From the cell containing the given text, extract its center point as (X, Y) coordinate. 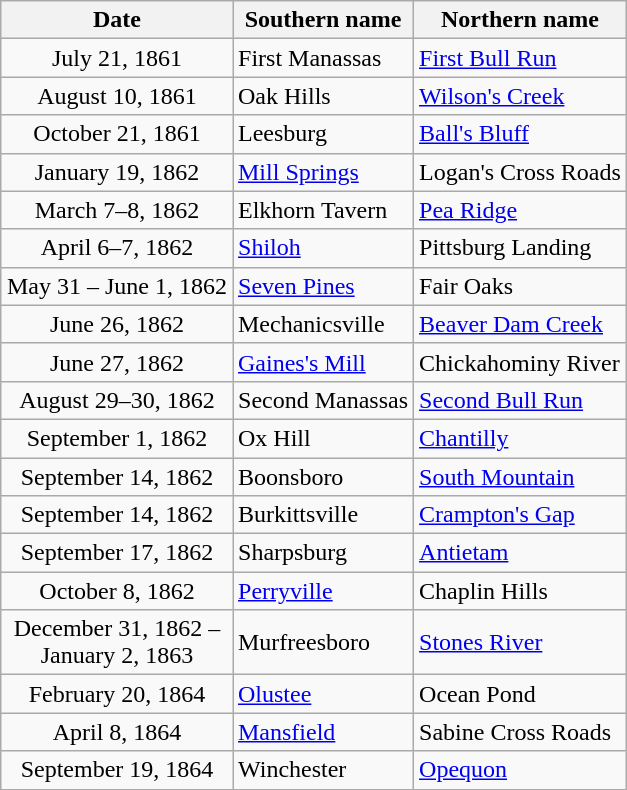
December 31, 1862 –January 2, 1863 (116, 642)
Leesburg (322, 134)
Mansfield (322, 732)
February 20, 1864 (116, 694)
Crampton's Gap (520, 515)
Boonsboro (322, 477)
Sabine Cross Roads (520, 732)
Beaver Dam Creek (520, 324)
September 17, 1862 (116, 553)
April 6–7, 1862 (116, 248)
Date (116, 20)
First Manassas (322, 58)
September 1, 1862 (116, 438)
June 27, 1862 (116, 362)
Pittsburg Landing (520, 248)
Shiloh (322, 248)
Fair Oaks (520, 286)
October 21, 1861 (116, 134)
January 19, 1862 (116, 172)
June 26, 1862 (116, 324)
Mill Springs (322, 172)
Ocean Pond (520, 694)
South Mountain (520, 477)
Second Manassas (322, 400)
Seven Pines (322, 286)
Elkhorn Tavern (322, 210)
May 31 – June 1, 1862 (116, 286)
September 19, 1864 (116, 770)
Ball's Bluff (520, 134)
August 10, 1861 (116, 96)
Pea Ridge (520, 210)
Olustee (322, 694)
April 8, 1864 (116, 732)
July 21, 1861 (116, 58)
Northern name (520, 20)
Mechanicsville (322, 324)
Ox Hill (322, 438)
Murfreesboro (322, 642)
Gaines's Mill (322, 362)
March 7–8, 1862 (116, 210)
Perryville (322, 591)
Logan's Cross Roads (520, 172)
First Bull Run (520, 58)
Chickahominy River (520, 362)
Southern name (322, 20)
Chaplin Hills (520, 591)
Opequon (520, 770)
Burkittsville (322, 515)
Second Bull Run (520, 400)
October 8, 1862 (116, 591)
Stones River (520, 642)
Oak Hills (322, 96)
Winchester (322, 770)
Sharpsburg (322, 553)
August 29–30, 1862 (116, 400)
Chantilly (520, 438)
Wilson's Creek (520, 96)
Antietam (520, 553)
